From the cell containing the given text, extract its center point as (x, y) coordinate. 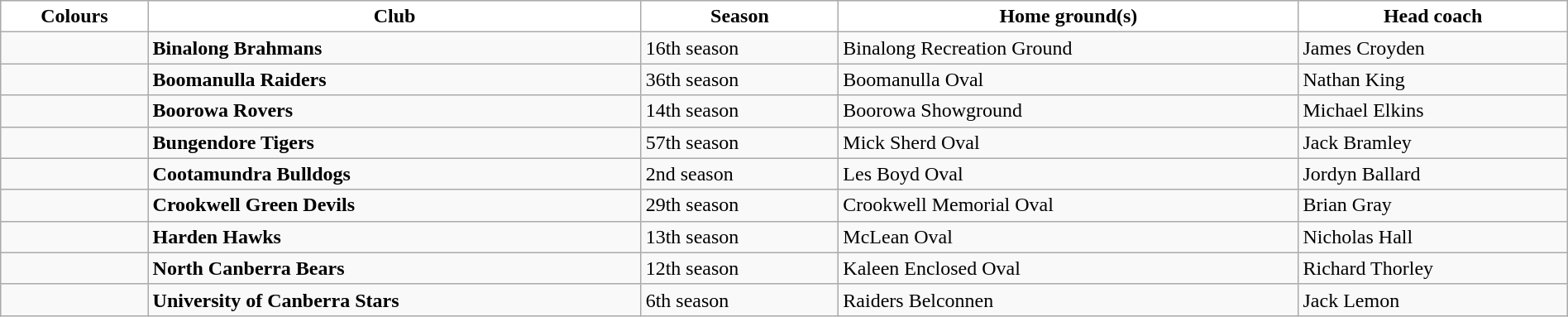
Boorowa Showground (1068, 111)
James Croyden (1432, 48)
36th season (739, 79)
Nicholas Hall (1432, 237)
Colours (74, 17)
Crookwell Memorial Oval (1068, 205)
Cootamundra Bulldogs (394, 174)
Binalong Recreation Ground (1068, 48)
North Canberra Bears (394, 268)
14th season (739, 111)
Michael Elkins (1432, 111)
6th season (739, 300)
Jack Lemon (1432, 300)
Les Boyd Oval (1068, 174)
Head coach (1432, 17)
Jack Bramley (1432, 142)
Crookwell Green Devils (394, 205)
McLean Oval (1068, 237)
12th season (739, 268)
Nathan King (1432, 79)
Brian Gray (1432, 205)
57th season (739, 142)
2nd season (739, 174)
Jordyn Ballard (1432, 174)
29th season (739, 205)
Boomanulla Raiders (394, 79)
Binalong Brahmans (394, 48)
Boomanulla Oval (1068, 79)
Mick Sherd Oval (1068, 142)
Kaleen Enclosed Oval (1068, 268)
Home ground(s) (1068, 17)
Harden Hawks (394, 237)
Season (739, 17)
University of Canberra Stars (394, 300)
Club (394, 17)
13th season (739, 237)
Richard Thorley (1432, 268)
16th season (739, 48)
Bungendore Tigers (394, 142)
Boorowa Rovers (394, 111)
Raiders Belconnen (1068, 300)
